For the text-containing cell, return its midpoint in [x, y] coordinate format. 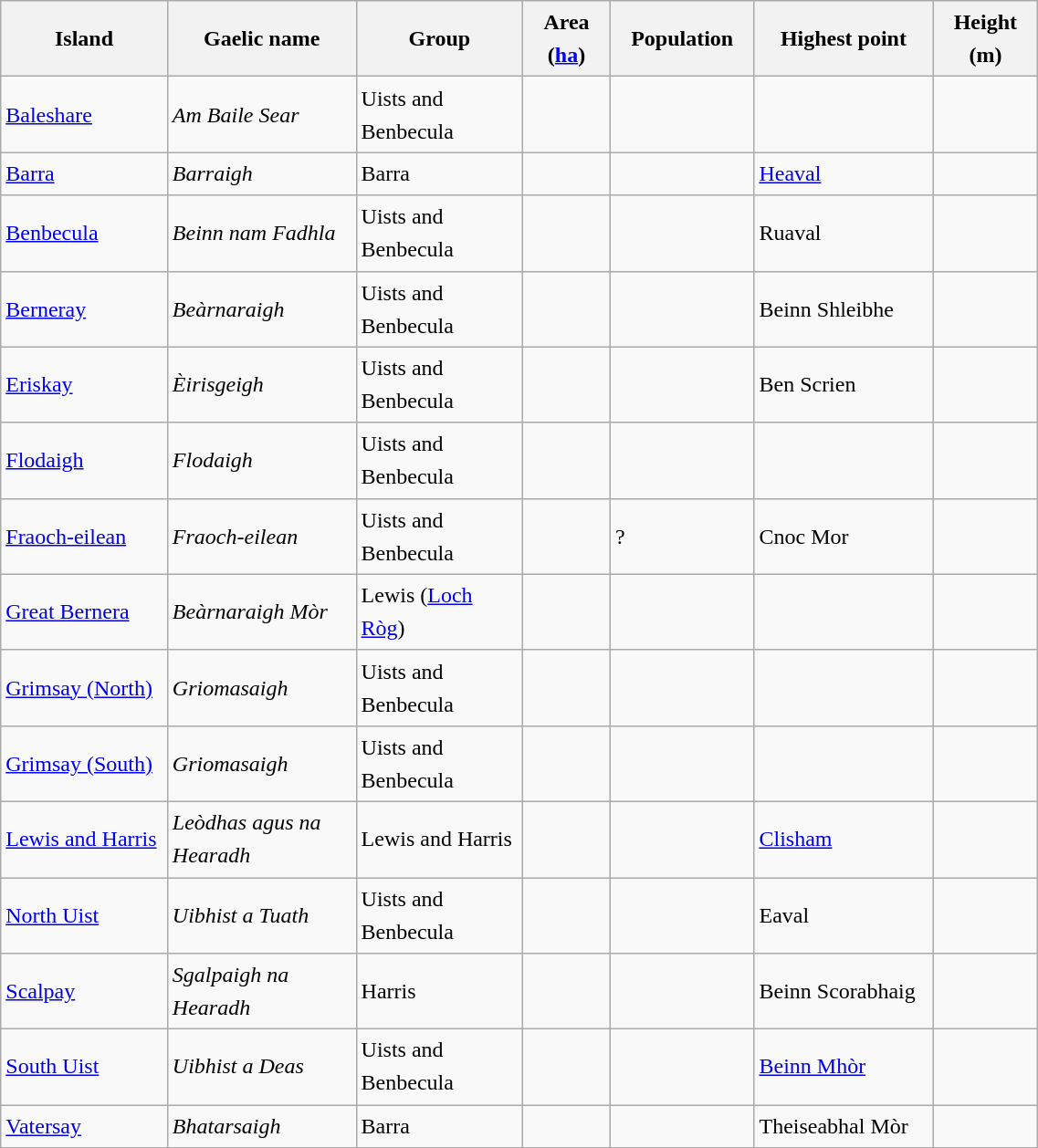
Theiseabhal Mòr [844, 1126]
Population [682, 38]
Èirisgeigh [261, 385]
Clisham [844, 840]
Uibhist a Deas [261, 1068]
? [682, 537]
Beàrnaraigh [261, 308]
Lewis (Loch Ròg) [440, 611]
South Uist [84, 1068]
North Uist [84, 916]
Beinn Scorabhaig [844, 991]
Highest point [844, 38]
Island [84, 38]
Grimsay (South) [84, 763]
Beinn Mhòr [844, 1068]
Sgalpaigh na Hearadh [261, 991]
Uibhist a Tuath [261, 916]
Scalpay [84, 991]
Great Bernera [84, 611]
Baleshare [84, 115]
Beàrnaraigh Mòr [261, 611]
Vatersay [84, 1126]
Ben Scrien [844, 385]
Eaval [844, 916]
Beinn nam Fadhla [261, 234]
Height (m) [986, 38]
Beinn Shleibhe [844, 308]
Cnoc Mor [844, 537]
Barraigh [261, 173]
Gaelic name [261, 38]
Eriskay [84, 385]
Ruaval [844, 234]
Leòdhas agus na Hearadh [261, 840]
Area (ha) [567, 38]
Bhatarsaigh [261, 1126]
Benbecula [84, 234]
Group [440, 38]
Harris [440, 991]
Am Baile Sear [261, 115]
Berneray [84, 308]
Grimsay (North) [84, 688]
Heaval [844, 173]
